From the cell containing the given text, extract its center point as (X, Y) coordinate. 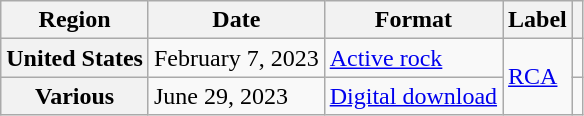
United States (75, 58)
Label (538, 20)
Date (236, 20)
Format (413, 20)
Digital download (413, 96)
Region (75, 20)
Active rock (413, 58)
Various (75, 96)
February 7, 2023 (236, 58)
RCA (538, 77)
June 29, 2023 (236, 96)
